For the text-containing cell, return its midpoint in (x, y) coordinate format. 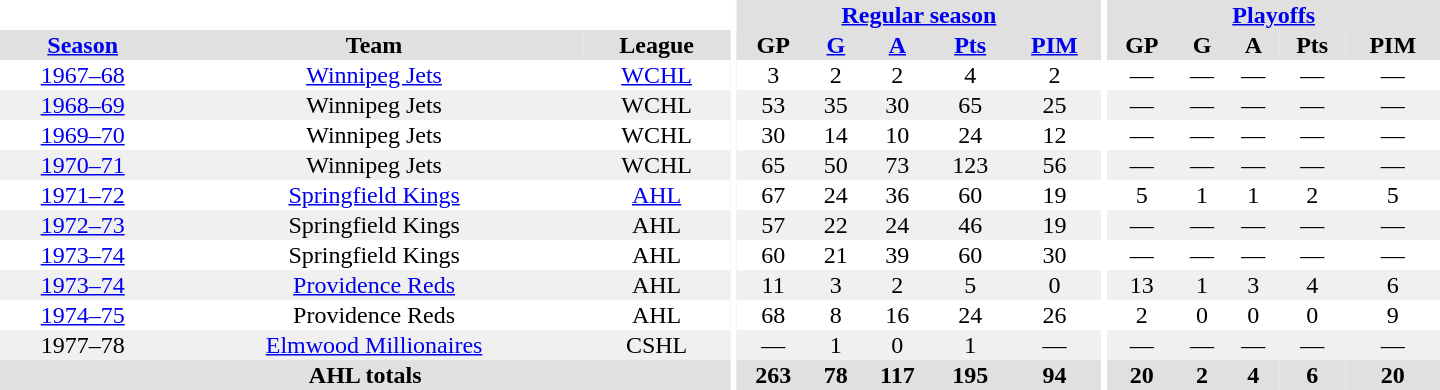
8 (836, 315)
39 (898, 255)
123 (970, 165)
14 (836, 135)
1969–70 (82, 135)
26 (1054, 315)
1971–72 (82, 195)
1967–68 (82, 75)
1977–78 (82, 345)
25 (1054, 105)
195 (970, 375)
263 (773, 375)
50 (836, 165)
10 (898, 135)
Regular season (919, 15)
35 (836, 105)
1968–69 (82, 105)
67 (773, 195)
9 (1392, 315)
56 (1054, 165)
46 (970, 225)
22 (836, 225)
1970–71 (82, 165)
Elmwood Millionaires (374, 345)
Playoffs (1274, 15)
68 (773, 315)
League (657, 45)
57 (773, 225)
78 (836, 375)
36 (898, 195)
53 (773, 105)
CSHL (657, 345)
11 (773, 285)
73 (898, 165)
13 (1142, 285)
AHL totals (365, 375)
Season (82, 45)
94 (1054, 375)
21 (836, 255)
1972–73 (82, 225)
Team (374, 45)
1974–75 (82, 315)
16 (898, 315)
12 (1054, 135)
117 (898, 375)
